Identify which cell holds the provided text, then report its (x, y) central coordinate. 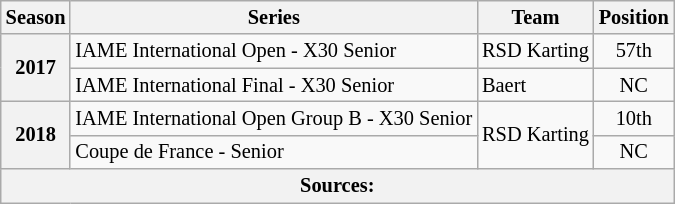
Team (536, 17)
57th (634, 51)
Position (634, 17)
2018 (36, 134)
Coupe de France - Senior (274, 152)
IAME International Open Group B - X30 Senior (274, 118)
Baert (536, 85)
Series (274, 17)
Season (36, 17)
2017 (36, 68)
IAME International Final - X30 Senior (274, 85)
10th (634, 118)
Sources: (338, 186)
IAME International Open - X30 Senior (274, 51)
